For the text-containing cell, return its midpoint in [X, Y] coordinate format. 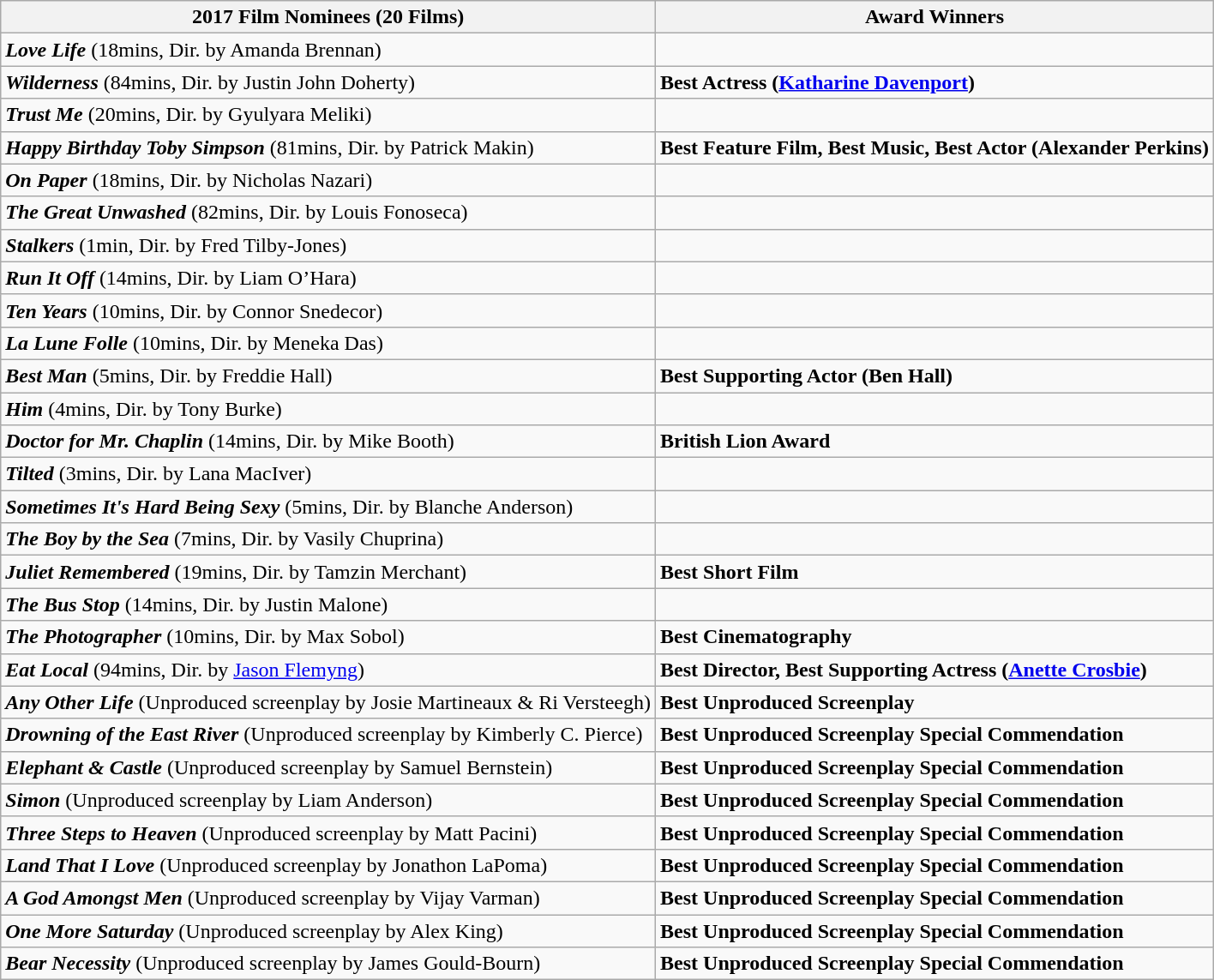
Best Man (5mins, Dir. by Freddie Hall) [328, 376]
British Lion Award [935, 442]
Bear Necessity (Unproduced screenplay by James Gould-Bourn) [328, 964]
Simon (Unproduced screenplay by Liam Anderson) [328, 800]
La Lune Folle (10mins, Dir. by Meneka Das) [328, 343]
Wilderness (84mins, Dir. by Justin John Doherty) [328, 82]
Doctor for Mr. Chaplin (14mins, Dir. by Mike Booth) [328, 442]
Him (4mins, Dir. by Tony Burke) [328, 409]
Happy Birthday Toby Simpson (81mins, Dir. by Patrick Makin) [328, 147]
Trust Me (20mins, Dir. by Gyulyara Meliki) [328, 115]
Eat Local (94mins, Dir. by Jason Flemyng) [328, 670]
Juliet Remembered (19mins, Dir. by Tamzin Merchant) [328, 572]
Drowning of the East River (Unproduced screenplay by Kimberly C. Pierce) [328, 735]
Run It Off (14mins, Dir. by Liam O’Hara) [328, 278]
Best Feature Film, Best Music, Best Actor (Alexander Perkins) [935, 147]
Best Unproduced Screenplay [935, 702]
The Bus Stop (14mins, Dir. by Justin Malone) [328, 604]
The Great Unwashed (82mins, Dir. by Louis Fonoseca) [328, 213]
Love Life (18mins, Dir. by Amanda Brennan) [328, 50]
Best Short Film [935, 572]
A God Amongst Men (Unproduced screenplay by Vijay Varman) [328, 898]
Best Actress (Katharine Davenport) [935, 82]
2017 Film Nominees (20 Films) [328, 17]
Any Other Life (Unproduced screenplay by Josie Martineaux & Ri Versteegh) [328, 702]
Best Director, Best Supporting Actress (Anette Crosbie) [935, 670]
Three Steps to Heaven (Unproduced screenplay by Matt Pacini) [328, 833]
Sometimes It's Hard Being Sexy (5mins, Dir. by Blanche Anderson) [328, 507]
Stalkers (1min, Dir. by Fred Tilby-Jones) [328, 245]
Award Winners [935, 17]
Elephant & Castle (Unproduced screenplay by Samuel Bernstein) [328, 767]
On Paper (18mins, Dir. by Nicholas Nazari) [328, 180]
The Photographer (10mins, Dir. by Max Sobol) [328, 637]
One More Saturday (Unproduced screenplay by Alex King) [328, 930]
Ten Years (10mins, Dir. by Connor Snedecor) [328, 310]
Land That I Love (Unproduced screenplay by Jonathon LaPoma) [328, 865]
Tilted (3mins, Dir. by Lana MacIver) [328, 474]
Best Supporting Actor (Ben Hall) [935, 376]
Best Cinematography [935, 637]
The Boy by the Sea (7mins, Dir. by Vasily Chuprina) [328, 539]
